Provide the [X, Y] coordinate of the cell's center where the given text is located.  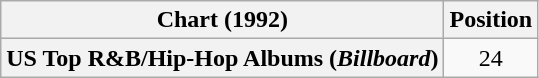
US Top R&B/Hip-Hop Albums (Billboard) [222, 58]
Chart (1992) [222, 20]
24 [491, 58]
Position [491, 20]
